Search for the cell housing the specified text and yield its (x, y) center coordinate. 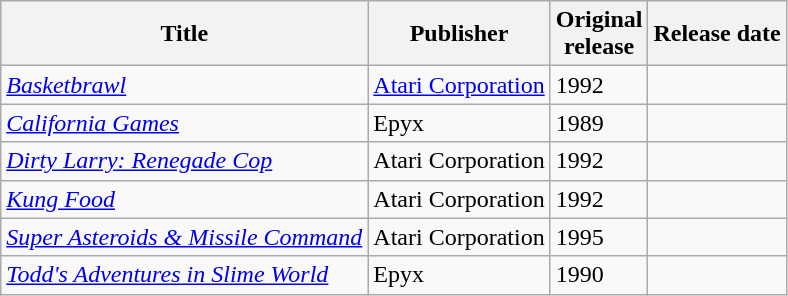
Todd's Adventures in Slime World (184, 275)
Dirty Larry: Renegade Cop (184, 161)
1995 (599, 237)
1990 (599, 275)
Super Asteroids & Missile Command (184, 237)
Title (184, 34)
Release date (717, 34)
Originalrelease (599, 34)
Publisher (459, 34)
1989 (599, 123)
California Games (184, 123)
Basketbrawl (184, 85)
Kung Food (184, 199)
